Locate the cell with the specified text and output its [x, y] center coordinate. 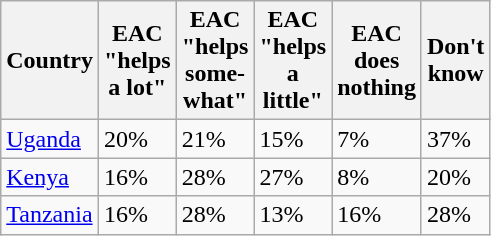
EACdoesnothing [377, 60]
Country [50, 60]
EAC"helps some-what" [215, 60]
15% [293, 139]
27% [293, 177]
EAC"helpsa little" [293, 60]
37% [455, 139]
Uganda [50, 139]
13% [293, 215]
EAC"helpsa lot" [137, 60]
8% [377, 177]
Don'tknow [455, 60]
Tanzania [50, 215]
Kenya [50, 177]
21% [215, 139]
7% [377, 139]
